Capture the cell that displays the provided text and extract its [x, y] central coordinate. 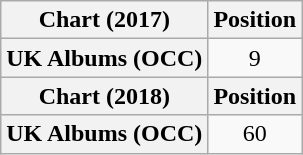
60 [255, 134]
Chart (2018) [104, 96]
Chart (2017) [104, 20]
9 [255, 58]
